Search for the cell housing the specified text and yield its (X, Y) center coordinate. 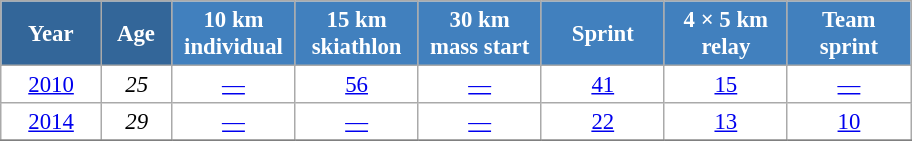
4 × 5 km relay (726, 34)
29 (136, 122)
Age (136, 34)
13 (726, 122)
41 (602, 85)
2010 (52, 85)
22 (602, 122)
10 (848, 122)
Year (52, 34)
25 (136, 85)
56 (356, 85)
30 km mass start (480, 34)
Team sprint (848, 34)
15 (726, 85)
10 km individual (234, 34)
Sprint (602, 34)
2014 (52, 122)
15 km skiathlon (356, 34)
